Identify which cell holds the provided text, then report its (X, Y) central coordinate. 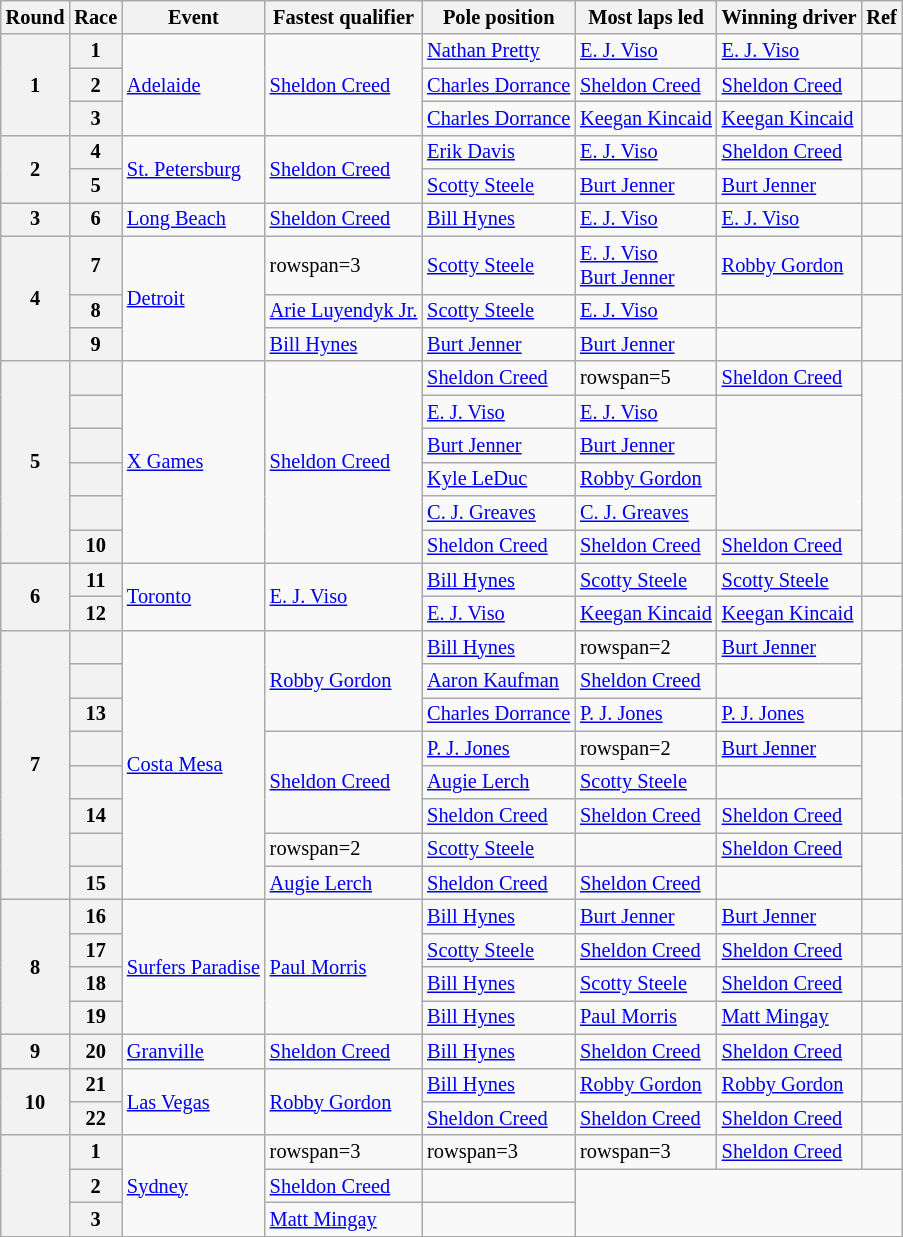
Sydney (194, 1186)
15 (96, 883)
Event (194, 17)
Pole position (498, 17)
Round (36, 17)
20 (96, 1051)
Long Beach (194, 219)
Race (96, 17)
Aaron Kaufman (498, 681)
X Games (194, 462)
Most laps led (646, 17)
Erik Davis (498, 152)
Las Vegas (194, 1102)
19 (96, 1017)
11 (96, 580)
Adelaide (194, 84)
Nathan Pretty (498, 51)
21 (96, 1085)
18 (96, 984)
17 (96, 950)
13 (96, 714)
Granville (194, 1051)
Costa Mesa (194, 764)
14 (96, 815)
Winning driver (790, 17)
E. J. Viso Burt Jenner (646, 265)
Arie Luyendyk Jr. (344, 311)
16 (96, 916)
22 (96, 1118)
Ref (881, 17)
Fastest qualifier (344, 17)
St. Petersburg (194, 168)
Toronto (194, 596)
Kyle LeDuc (498, 479)
Surfers Paradise (194, 966)
rowspan=5 (646, 378)
Detroit (194, 298)
12 (96, 613)
